Detect which cell encompasses the target text, then output its [X, Y] center coordinate. 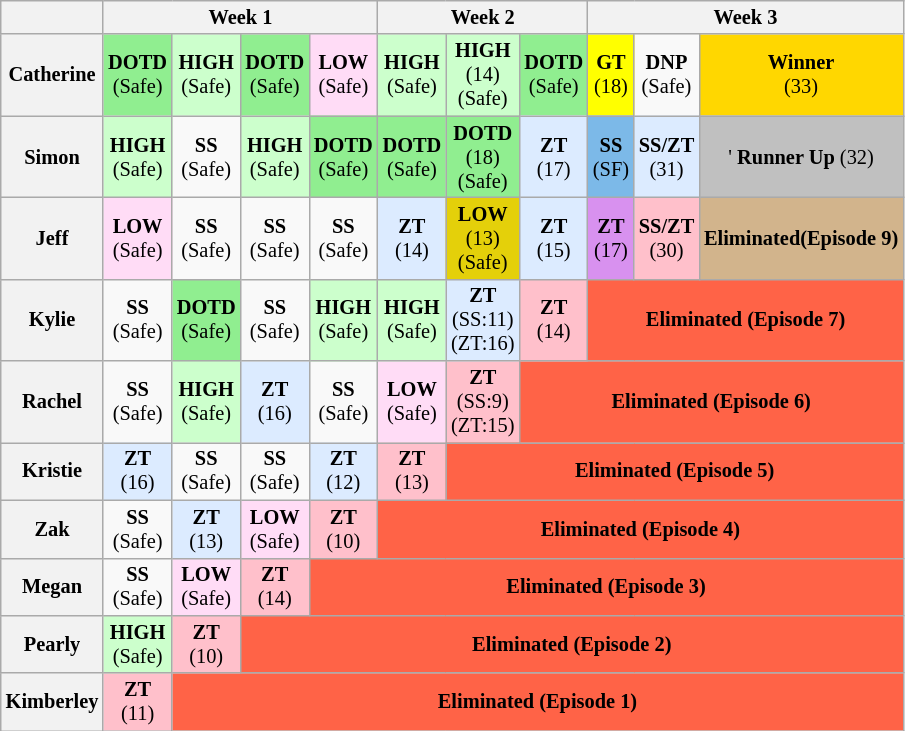
ZT(15) [554, 238]
Eliminated (Episode 3) [606, 587]
Week 3 [746, 17]
Jeff [52, 238]
Eliminated (Episode 4) [640, 529]
Winner(33) [801, 75]
Rachel [52, 402]
Week 2 [483, 17]
Eliminated (Episode 1) [538, 702]
SS/ZT(31) [666, 157]
ZT(SS:9)(ZT:15) [482, 402]
Eliminated(Episode 9) [801, 238]
SS/ZT(30) [666, 238]
Week 1 [240, 17]
Catherine [52, 75]
Simon [52, 157]
Pearly [52, 644]
Kimberley [52, 702]
Eliminated (Episode 6) [711, 402]
DNP(Safe) [666, 75]
Kristie [52, 471]
Megan [52, 587]
DOTD(18)(Safe) [482, 157]
Eliminated (Episode 7) [746, 320]
LOW(13)(Safe) [482, 238]
Eliminated (Episode 5) [674, 471]
Kylie [52, 320]
' Runner Up (32) [801, 157]
ZT(12) [344, 471]
ZT(11) [138, 702]
SS(SF) [611, 157]
Eliminated (Episode 2) [572, 644]
ZT(SS:11)(ZT:16) [482, 320]
Zak [52, 529]
HIGH(14)(Safe) [482, 75]
GT(18) [611, 75]
